Detect which cell encompasses the target text, then output its [x, y] center coordinate. 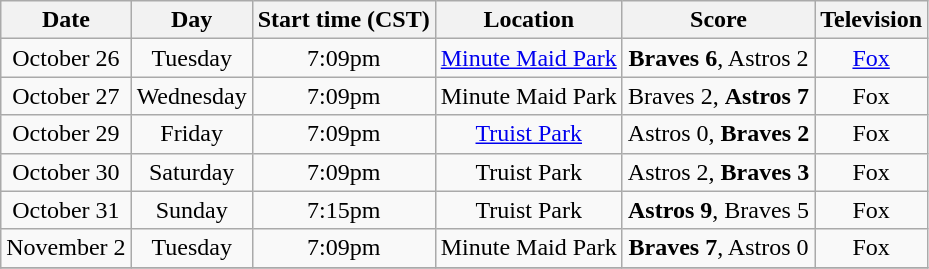
Saturday [192, 172]
October 27 [66, 96]
Sunday [192, 210]
Astros 9, Braves 5 [718, 210]
Television [872, 20]
November 2 [66, 248]
October 30 [66, 172]
Location [528, 20]
Astros 0, Braves 2 [718, 134]
October 29 [66, 134]
Braves 6, Astros 2 [718, 58]
Start time (CST) [344, 20]
Date [66, 20]
Astros 2, Braves 3 [718, 172]
Wednesday [192, 96]
Friday [192, 134]
Braves 7, Astros 0 [718, 248]
Braves 2, Astros 7 [718, 96]
7:15pm [344, 210]
Day [192, 20]
October 31 [66, 210]
Score [718, 20]
October 26 [66, 58]
